Determine the (X, Y) coordinate at the center of the cell enclosing the given text.  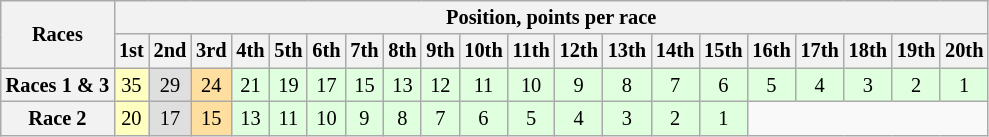
20 (132, 118)
Races (58, 34)
13th (627, 51)
10th (483, 51)
35 (132, 85)
Position, points per race (551, 17)
4th (250, 51)
Races 1 & 3 (58, 85)
19 (288, 85)
11th (532, 51)
7th (364, 51)
18th (868, 51)
16th (771, 51)
19th (916, 51)
2nd (170, 51)
17th (820, 51)
20th (964, 51)
21 (250, 85)
24 (211, 85)
3rd (211, 51)
6th (326, 51)
12 (440, 85)
29 (170, 85)
8th (402, 51)
15th (723, 51)
12th (579, 51)
9th (440, 51)
5th (288, 51)
1st (132, 51)
14th (675, 51)
Race 2 (58, 118)
